Return the (x, y) coordinate for the center point of the cell that contains the specified text.  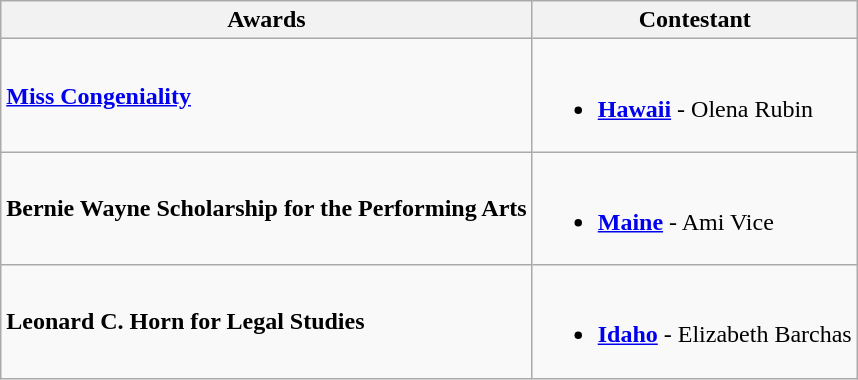
Idaho - Elizabeth Barchas (694, 322)
Maine - Ami Vice (694, 208)
Miss Congeniality (266, 96)
Bernie Wayne Scholarship for the Performing Arts (266, 208)
Awards (266, 20)
Contestant (694, 20)
Leonard C. Horn for Legal Studies (266, 322)
Hawaii - Olena Rubin (694, 96)
